For the text-containing cell, return its midpoint in (x, y) coordinate format. 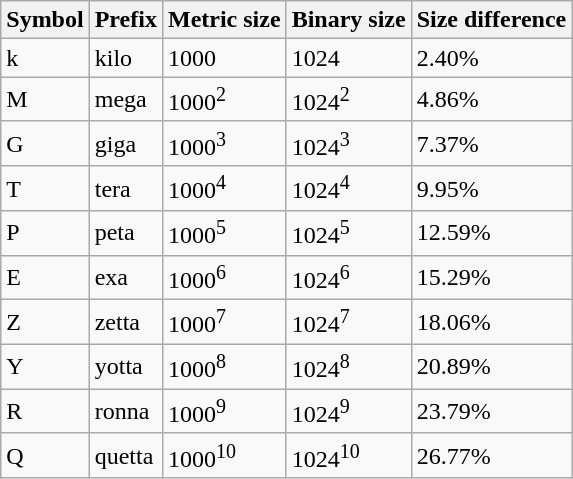
tera (126, 188)
Z (45, 322)
10004 (224, 188)
10248 (348, 366)
10243 (348, 144)
10008 (224, 366)
10246 (348, 278)
giga (126, 144)
R (45, 412)
quetta (126, 456)
Prefix (126, 20)
G (45, 144)
10007 (224, 322)
10002 (224, 100)
10242 (348, 100)
4.86% (492, 100)
9.95% (492, 188)
kilo (126, 58)
10247 (348, 322)
Symbol (45, 20)
Y (45, 366)
10245 (348, 234)
Q (45, 456)
Binary size (348, 20)
10009 (224, 412)
peta (126, 234)
Size difference (492, 20)
26.77% (492, 456)
E (45, 278)
10006 (224, 278)
1024 (348, 58)
18.06% (492, 322)
mega (126, 100)
20.89% (492, 366)
15.29% (492, 278)
102410 (348, 456)
k (45, 58)
10003 (224, 144)
1000 (224, 58)
yotta (126, 366)
23.79% (492, 412)
T (45, 188)
P (45, 234)
100010 (224, 456)
exa (126, 278)
12.59% (492, 234)
ronna (126, 412)
10005 (224, 234)
10244 (348, 188)
zetta (126, 322)
7.37% (492, 144)
M (45, 100)
Metric size (224, 20)
10249 (348, 412)
2.40% (492, 58)
